Identify which cell holds the provided text, then report its [X, Y] central coordinate. 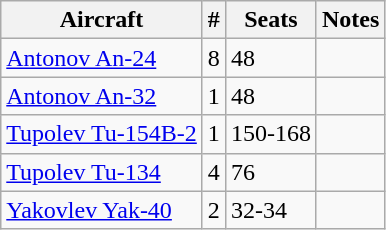
Aircraft [102, 20]
Antonov An-32 [102, 96]
2 [214, 210]
Tupolev Tu-134 [102, 172]
150-168 [270, 134]
Tupolev Tu-154B-2 [102, 134]
Antonov An-24 [102, 58]
# [214, 20]
Notes [350, 20]
8 [214, 58]
76 [270, 172]
Seats [270, 20]
32-34 [270, 210]
4 [214, 172]
Yakovlev Yak-40 [102, 210]
